Provide the (X, Y) coordinate of the cell's center where the given text is located.  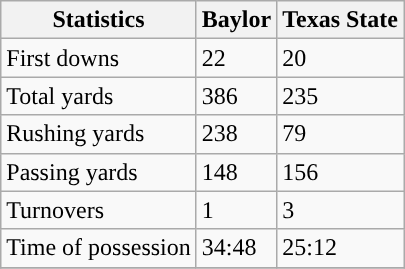
3 (340, 210)
Texas State (340, 20)
25:12 (340, 248)
386 (236, 96)
238 (236, 134)
First downs (99, 58)
Passing yards (99, 172)
Rushing yards (99, 134)
22 (236, 58)
235 (340, 96)
Turnovers (99, 210)
148 (236, 172)
Total yards (99, 96)
156 (340, 172)
Statistics (99, 20)
Time of possession (99, 248)
Baylor (236, 20)
1 (236, 210)
34:48 (236, 248)
20 (340, 58)
79 (340, 134)
